Capture the cell that displays the provided text and extract its [X, Y] central coordinate. 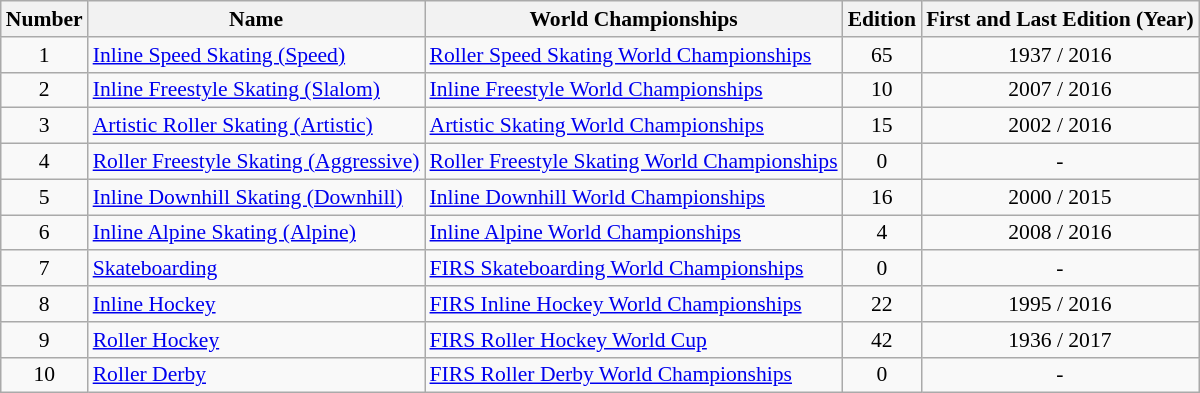
Inline Downhill World Championships [633, 197]
8 [44, 304]
Roller Freestyle Skating (Aggressive) [256, 162]
Roller Speed Skating World Championships [633, 55]
5 [44, 197]
FIRS Roller Derby World Championships [633, 375]
3 [44, 126]
1936 / 2017 [1060, 340]
2000 / 2015 [1060, 197]
2007 / 2016 [1060, 90]
Number [44, 19]
Inline Hockey [256, 304]
Roller Derby [256, 375]
Inline Alpine World Championships [633, 233]
Inline Alpine Skating (Alpine) [256, 233]
First and Last Edition (Year) [1060, 19]
22 [882, 304]
Skateboarding [256, 269]
Roller Freestyle Skating World Championships [633, 162]
2 [44, 90]
1995 / 2016 [1060, 304]
2002 / 2016 [1060, 126]
6 [44, 233]
2008 / 2016 [1060, 233]
15 [882, 126]
Name [256, 19]
65 [882, 55]
Artistic Skating World Championships [633, 126]
Inline Speed Skating (Speed) [256, 55]
16 [882, 197]
Edition [882, 19]
FIRS Skateboarding World Championships [633, 269]
9 [44, 340]
7 [44, 269]
Roller Hockey [256, 340]
FIRS Inline Hockey World Championships [633, 304]
Inline Freestyle World Championships [633, 90]
42 [882, 340]
1 [44, 55]
FIRS Roller Hockey World Cup [633, 340]
World Championships [633, 19]
1937 / 2016 [1060, 55]
Inline Freestyle Skating (Slalom) [256, 90]
Artistic Roller Skating (Artistic) [256, 126]
Inline Downhill Skating (Downhill) [256, 197]
